Pinpoint the cell where the given text exists, returning its [X, Y] midpoint coordinate. 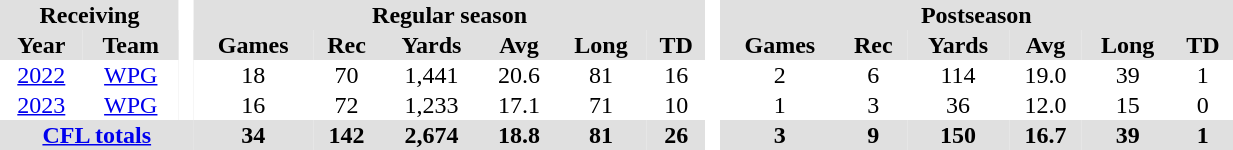
Year [42, 45]
10 [676, 105]
20.6 [518, 75]
12.0 [1046, 105]
15 [1128, 105]
2,674 [431, 135]
2023 [42, 105]
2 [780, 75]
19.0 [1046, 75]
18 [254, 75]
150 [958, 135]
Receiving [90, 15]
36 [958, 105]
18.8 [518, 135]
26 [676, 135]
9 [874, 135]
16.7 [1046, 135]
70 [346, 75]
114 [958, 75]
2022 [42, 75]
142 [346, 135]
1,233 [431, 105]
CFL totals [97, 135]
34 [254, 135]
Postseason [976, 15]
0 [1202, 105]
Team [131, 45]
17.1 [518, 105]
72 [346, 105]
Regular season [450, 15]
1,441 [431, 75]
71 [600, 105]
6 [874, 75]
